Detect which cell encompasses the target text, then output its (X, Y) center coordinate. 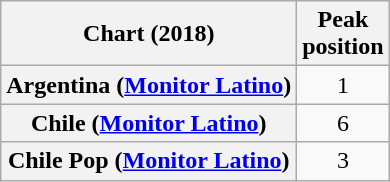
1 (343, 85)
Peakposition (343, 34)
Chile Pop (Monitor Latino) (149, 161)
6 (343, 123)
Chart (2018) (149, 34)
Chile (Monitor Latino) (149, 123)
Argentina (Monitor Latino) (149, 85)
3 (343, 161)
